Detect which cell encompasses the target text, then output its [X, Y] center coordinate. 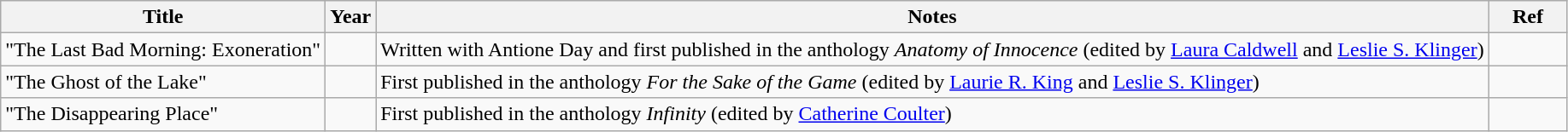
Year [350, 17]
Title [163, 17]
First published in the anthology For the Sake of the Game (edited by Laurie R. King and Leslie S. Klinger) [932, 82]
Notes [932, 17]
"The Disappearing Place" [163, 114]
"The Last Bad Morning: Exoneration" [163, 49]
First published in the anthology Infinity (edited by Catherine Coulter) [932, 114]
"The Ghost of the Lake" [163, 82]
Written with Antione Day and first published in the anthology Anatomy of Innocence (edited by Laura Caldwell and Leslie S. Klinger) [932, 49]
Ref [1528, 17]
